For the text-containing cell, return its midpoint in (X, Y) coordinate format. 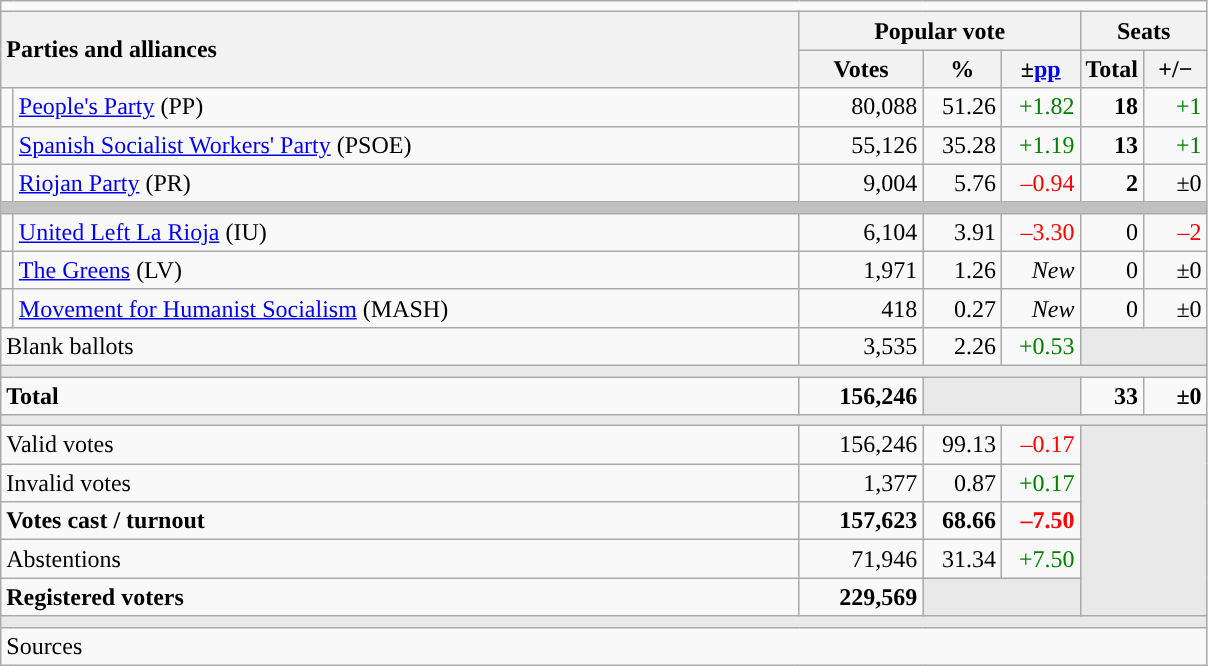
Sources (604, 646)
+0.53 (1040, 346)
99.13 (962, 445)
418 (861, 308)
55,126 (861, 145)
United Left La Rioja (IU) (406, 232)
0.87 (962, 483)
3.91 (962, 232)
68.66 (962, 521)
–0.17 (1040, 445)
18 (1112, 107)
Popular vote (940, 31)
1.26 (962, 270)
5.76 (962, 183)
The Greens (LV) (406, 270)
+0.17 (1040, 483)
±pp (1040, 69)
–7.50 (1040, 521)
Votes (861, 69)
2 (1112, 183)
157,623 (861, 521)
0.27 (962, 308)
Movement for Humanist Socialism (MASH) (406, 308)
–3.30 (1040, 232)
Registered voters (400, 597)
+1.82 (1040, 107)
Invalid votes (400, 483)
31.34 (962, 559)
Seats (1144, 31)
1,971 (861, 270)
–0.94 (1040, 183)
% (962, 69)
2.26 (962, 346)
+1.19 (1040, 145)
35.28 (962, 145)
9,004 (861, 183)
51.26 (962, 107)
Riojan Party (PR) (406, 183)
1,377 (861, 483)
Parties and alliances (400, 50)
33 (1112, 395)
6,104 (861, 232)
+/− (1176, 69)
Blank ballots (400, 346)
Abstentions (400, 559)
People's Party (PP) (406, 107)
+7.50 (1040, 559)
Votes cast / turnout (400, 521)
Valid votes (400, 445)
3,535 (861, 346)
71,946 (861, 559)
13 (1112, 145)
–2 (1176, 232)
80,088 (861, 107)
Spanish Socialist Workers' Party (PSOE) (406, 145)
229,569 (861, 597)
